For the text-containing cell, return its midpoint in (X, Y) coordinate format. 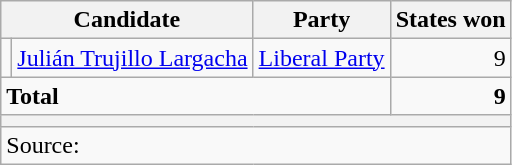
Liberal Party (322, 58)
Source: (256, 145)
Party (322, 20)
Julián Trujillo Largacha (132, 58)
States won (450, 20)
Candidate (127, 20)
Total (196, 96)
